Pinpoint the cell where the given text exists, returning its [X, Y] midpoint coordinate. 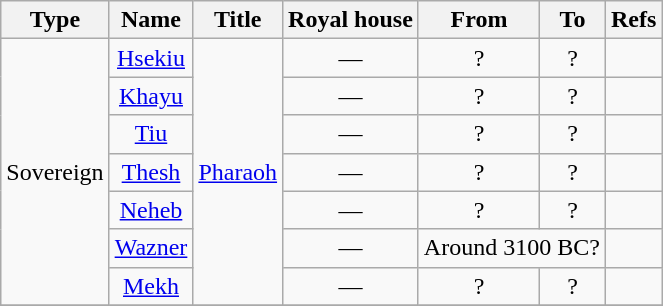
Tiu [151, 134]
Around 3100 BC? [512, 248]
Royal house [351, 20]
Name [151, 20]
Type [55, 20]
Khayu [151, 96]
Sovereign [55, 172]
Refs [633, 20]
Title [238, 20]
Neheb [151, 210]
Thesh [151, 172]
Mekh [151, 286]
Wazner [151, 248]
Pharaoh [238, 172]
To [573, 20]
Hsekiu [151, 58]
From [478, 20]
